Return the [x, y] coordinate for the center point of the cell that contains the specified text.  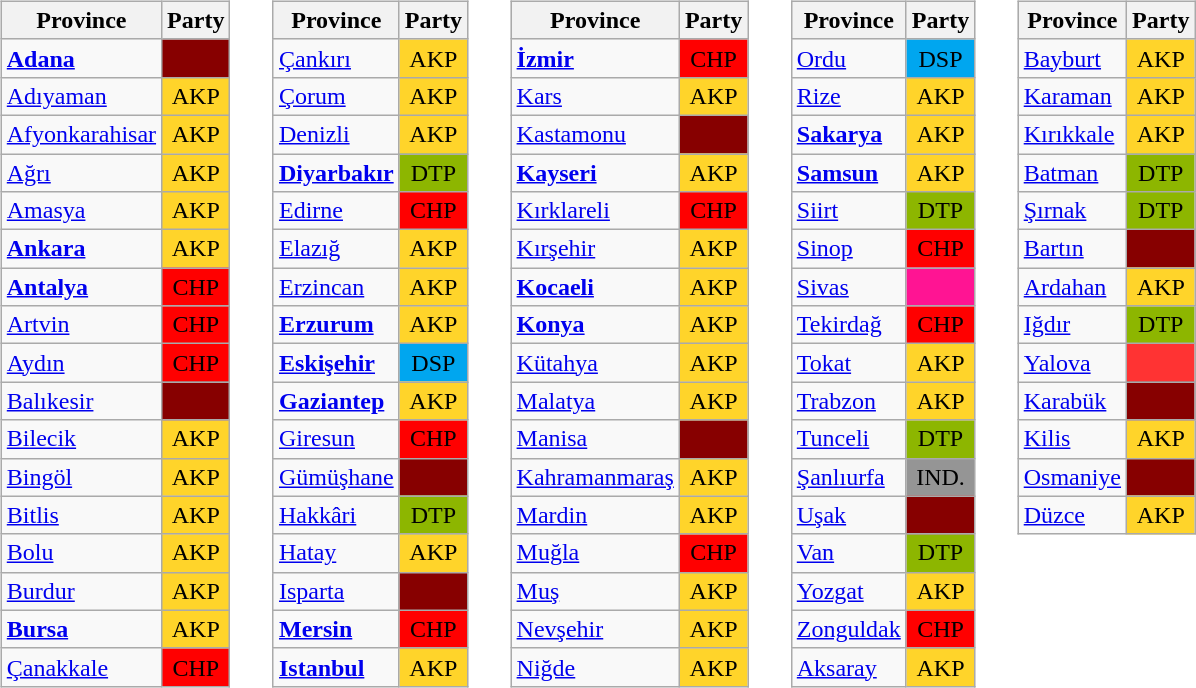
Aydın [81, 363]
Elazığ [336, 249]
Bolu [81, 553]
Aksaray [848, 667]
Kırşehir [595, 249]
Erzincan [336, 287]
Konya [595, 325]
Giresun [336, 439]
Gaziantep [336, 401]
Mersin [336, 629]
Denizli [336, 134]
Sakarya [848, 134]
Çankırı [336, 58]
Bilecik [81, 439]
Gümüşhane [336, 477]
Kahramanmaraş [595, 477]
Tunceli [848, 439]
Yozgat [848, 591]
Istanbul [336, 667]
Osmaniye [1072, 477]
Isparta [336, 591]
Afyonkarahisar [81, 134]
Bingöl [81, 477]
Adıyaman [81, 96]
IND. [940, 477]
Mardin [595, 515]
Eskişehir [336, 363]
Artvin [81, 325]
Edirne [336, 211]
Kütahya [595, 363]
Batman [1072, 173]
Çorum [336, 96]
Niğde [595, 667]
Balıkesir [81, 401]
Bayburt [1072, 58]
Erzurum [336, 325]
Bursa [81, 629]
Çanakkale [81, 667]
Bartın [1072, 249]
Kayseri [595, 173]
Sinop [848, 249]
Malatya [595, 401]
Rize [848, 96]
Samsun [848, 173]
Amasya [81, 211]
Uşak [848, 515]
Hatay [336, 553]
Ardahan [1072, 287]
Iğdır [1072, 325]
Şırnak [1072, 211]
Tekirdağ [848, 325]
Antalya [81, 287]
Muğla [595, 553]
Nevşehir [595, 629]
Manisa [595, 439]
Siirt [848, 211]
İzmir [595, 58]
Zonguldak [848, 629]
Kocaeli [595, 287]
Kilis [1072, 439]
Kırklareli [595, 211]
Şanlıurfa [848, 477]
Kars [595, 96]
Trabzon [848, 401]
Kastamonu [595, 134]
Van [848, 553]
Bitlis [81, 515]
Yalova [1072, 363]
Hakkâri [336, 515]
Karabük [1072, 401]
Adana [81, 58]
Ağrı [81, 173]
Muş [595, 591]
Sivas [848, 287]
Karaman [1072, 96]
Düzce [1072, 515]
Burdur [81, 591]
Kırıkkale [1072, 134]
Diyarbakır [336, 173]
Ankara [81, 249]
Tokat [848, 363]
Ordu [848, 58]
